Return [x, y] of the center of cell containing provided text 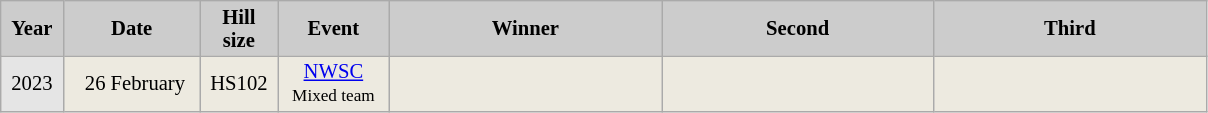
Third [1070, 28]
HS102 [238, 83]
Event [334, 28]
Hill size [238, 28]
Winner [525, 28]
26 February [132, 83]
2023 [32, 83]
Year [32, 28]
Second [798, 28]
NWSCMixed team [334, 83]
Date [132, 28]
